Detect which cell encompasses the target text, then output its [X, Y] center coordinate. 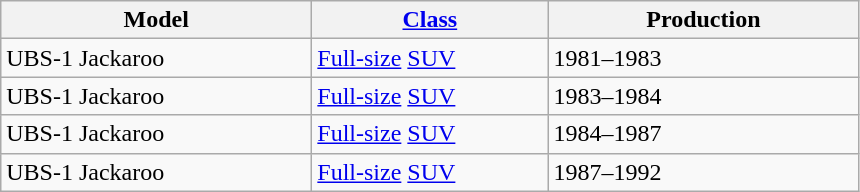
1981–1983 [704, 58]
1983–1984 [704, 96]
1987–1992 [704, 172]
1984–1987 [704, 134]
Production [704, 20]
Model [156, 20]
Class [430, 20]
